Scan for the cell matching the given text and deliver its (X, Y) coordinate at center. 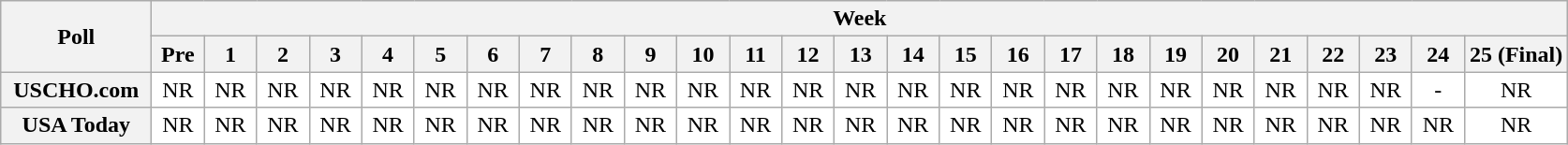
15 (966, 54)
Week (860, 19)
5 (440, 54)
20 (1228, 54)
23 (1385, 54)
Pre (178, 54)
14 (913, 54)
Poll (77, 36)
17 (1071, 54)
18 (1123, 54)
USA Today (77, 125)
13 (861, 54)
1 (230, 54)
10 (703, 54)
USCHO.com (77, 90)
3 (335, 54)
22 (1333, 54)
11 (755, 54)
6 (493, 54)
4 (388, 54)
25 (Final) (1516, 54)
- (1438, 90)
9 (650, 54)
24 (1438, 54)
19 (1176, 54)
7 (545, 54)
21 (1280, 54)
16 (1018, 54)
12 (808, 54)
2 (283, 54)
8 (598, 54)
